Return (X, Y) of the center of cell containing provided text 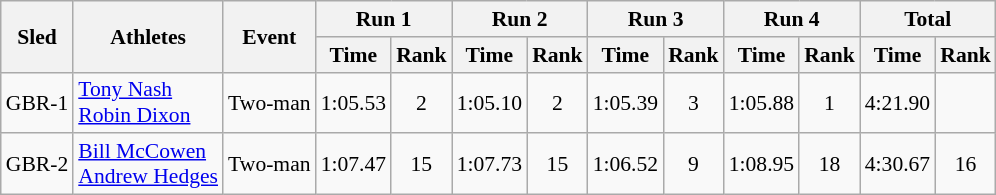
1:05.10 (490, 102)
1:05.88 (762, 102)
16 (966, 164)
1 (830, 102)
1:07.47 (354, 164)
Run 4 (792, 19)
9 (694, 164)
4:21.90 (898, 102)
1:07.73 (490, 164)
4:30.67 (898, 164)
1:05.39 (626, 102)
GBR-2 (37, 164)
Run 1 (384, 19)
1:06.52 (626, 164)
Sled (37, 36)
Run 3 (656, 19)
Run 2 (520, 19)
18 (830, 164)
1:08.95 (762, 164)
Event (270, 36)
3 (694, 102)
Tony NashRobin Dixon (148, 102)
Total (928, 19)
1:05.53 (354, 102)
Athletes (148, 36)
Bill McCowenAndrew Hedges (148, 164)
GBR-1 (37, 102)
